Find where the given text appears and provide that cell's center as [X, Y] coordinate. 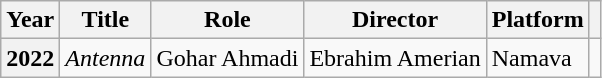
Platform [538, 20]
Director [395, 20]
Role [228, 20]
2022 [30, 58]
Gohar Ahmadi [228, 58]
Ebrahim Amerian [395, 58]
Year [30, 20]
Title [106, 20]
Antenna [106, 58]
Namava [538, 58]
